Provide the [X, Y] coordinate of the cell's center where the given text is located.  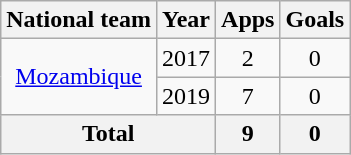
Mozambique [79, 77]
2 [248, 58]
Goals [315, 20]
Year [186, 20]
Apps [248, 20]
7 [248, 96]
9 [248, 134]
2019 [186, 96]
2017 [186, 58]
Total [108, 134]
National team [79, 20]
